Extract the (X, Y) coordinate from the center of the cell holding the provided text.  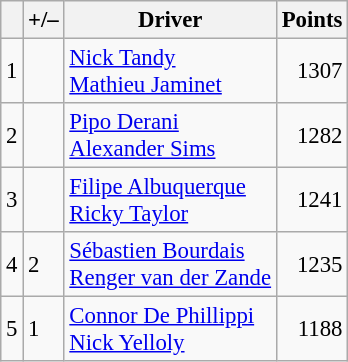
Points (312, 20)
Sébastien Bourdais Renger van der Zande (170, 264)
5 (12, 330)
1241 (312, 200)
1307 (312, 72)
Pipo Derani Alexander Sims (170, 136)
1235 (312, 264)
1188 (312, 330)
3 (12, 200)
Nick Tandy Mathieu Jaminet (170, 72)
Connor De Phillippi Nick Yelloly (170, 330)
1282 (312, 136)
Filipe Albuquerque Ricky Taylor (170, 200)
Driver (170, 20)
4 (12, 264)
+/– (44, 20)
